For the text-containing cell, return its midpoint in [x, y] coordinate format. 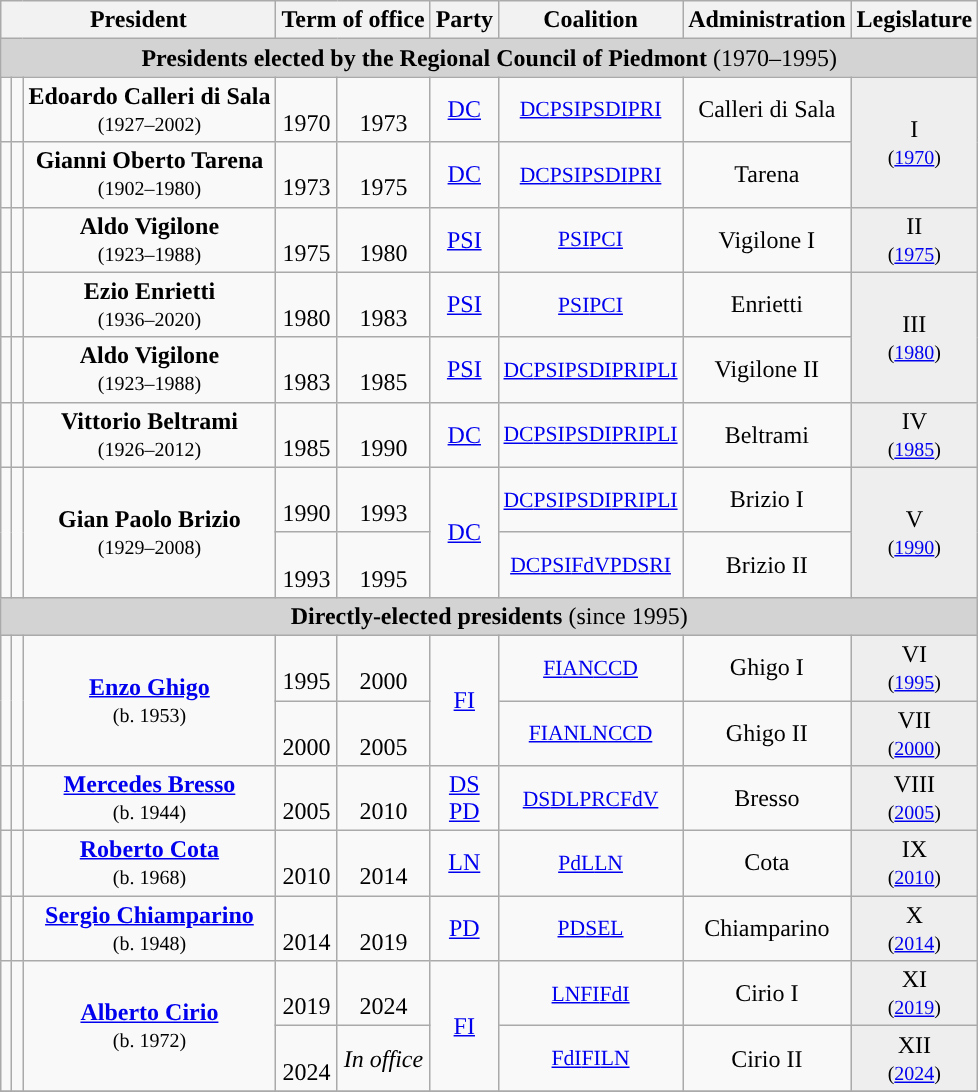
IV (1985) [914, 434]
Brizio I [767, 500]
Gian Paolo Brizio(1929–2008) [150, 532]
Cirio I [767, 994]
Vigilone II [767, 370]
Brizio II [767, 564]
X (2014) [914, 928]
FIANLNCCD [590, 732]
PDSEL [590, 928]
1970 [306, 110]
In office [384, 1058]
PD [464, 928]
I (1970) [914, 142]
Sergio Chiamparino(b. 1948) [150, 928]
Party [464, 20]
DCPSIFdVPDSRI [590, 564]
Roberto Cota(b. 1968) [150, 864]
Presidents elected by the Regional Council of Piedmont (1970–1995) [490, 58]
Vittorio Beltrami(1926–2012) [150, 434]
Enrietti [767, 304]
Tarena [767, 174]
DSPD [464, 798]
II (1975) [914, 240]
XII (2024) [914, 1058]
PdLLN [590, 864]
VI (1995) [914, 668]
Bresso [767, 798]
Calleri di Sala [767, 110]
Mercedes Bresso(b. 1944) [150, 798]
FIANCCD [590, 668]
Cota [767, 864]
FdIFILN [590, 1058]
V (1990) [914, 532]
President [138, 20]
VII (2000) [914, 732]
III (1980) [914, 337]
Cirio II [767, 1058]
LN [464, 864]
Enzo Ghigo(b. 1953) [150, 700]
Term of office [353, 20]
Ezio Enrietti(1936–2020) [150, 304]
Administration [767, 20]
Alberto Cirio(b. 1972) [150, 1026]
DSDLPRCFdV [590, 798]
Vigilone I [767, 240]
Ghigo II [767, 732]
IX (2010) [914, 864]
Directly-elected presidents (since 1995) [490, 616]
VIII (2005) [914, 798]
LNFIFdI [590, 994]
Beltrami [767, 434]
Gianni Oberto Tarena(1902–1980) [150, 174]
Ghigo I [767, 668]
Chiamparino [767, 928]
Edoardo Calleri di Sala(1927–2002) [150, 110]
Legislature [914, 20]
Coalition [590, 20]
XI (2019) [914, 994]
